Extract the [X, Y] coordinate from the center of the cell holding the provided text.  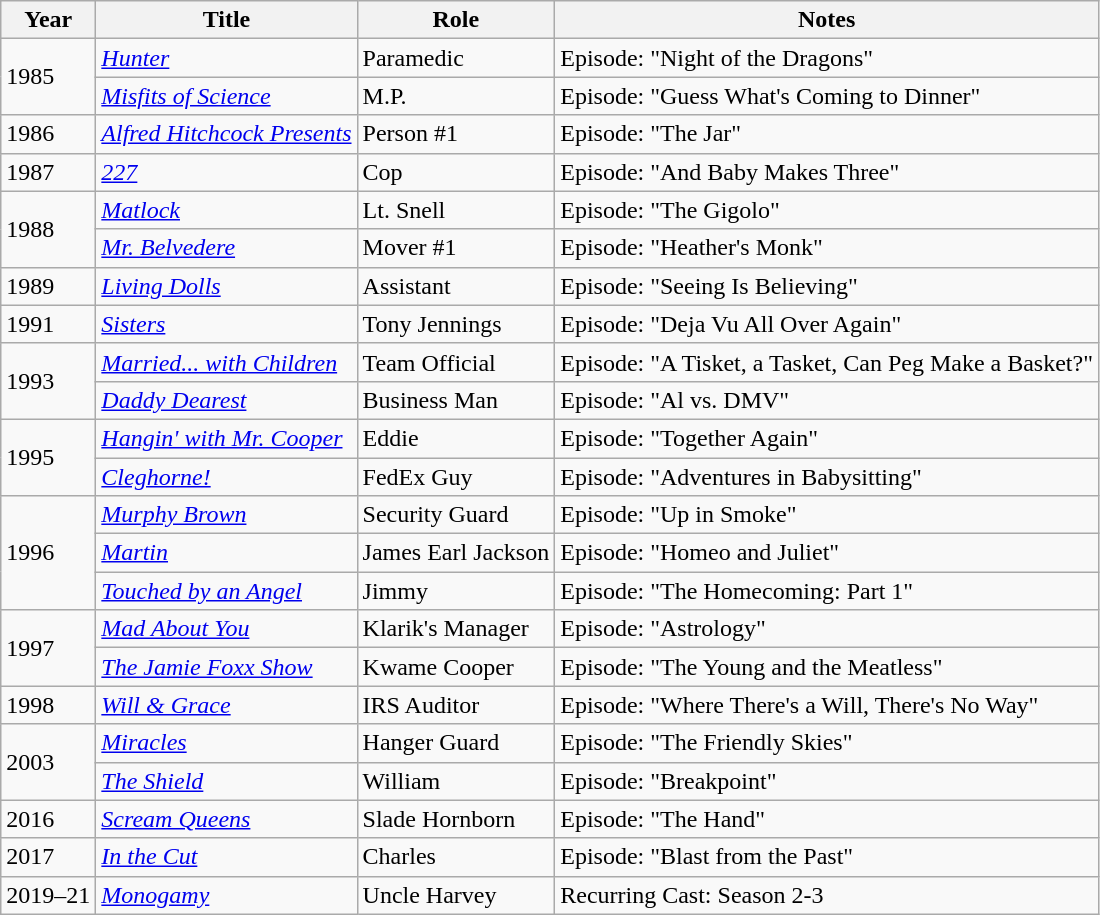
Hangin' with Mr. Cooper [226, 438]
The Jamie Foxx Show [226, 667]
Jimmy [456, 591]
Business Man [456, 400]
Episode: "Deja Vu All Over Again" [827, 324]
Paramedic [456, 58]
Episode: "And Baby Makes Three" [827, 172]
Scream Queens [226, 819]
Touched by an Angel [226, 591]
1993 [48, 381]
Monogamy [226, 895]
James Earl Jackson [456, 553]
FedEx Guy [456, 477]
Lt. Snell [456, 210]
Cleghorne! [226, 477]
Episode: "The Hand" [827, 819]
Martin [226, 553]
227 [226, 172]
Episode: "Blast from the Past" [827, 857]
Tony Jennings [456, 324]
Episode: "A Tisket, a Tasket, Can Peg Make a Basket?" [827, 362]
IRS Auditor [456, 705]
Episode: "Seeing Is Believing" [827, 286]
Daddy Dearest [226, 400]
Episode: "Night of the Dragons" [827, 58]
Murphy Brown [226, 515]
Episode: "The Jar" [827, 134]
1998 [48, 705]
Episode: "Astrology" [827, 629]
M.P. [456, 96]
1996 [48, 553]
Slade Hornborn [456, 819]
1987 [48, 172]
Episode: "Al vs. DMV" [827, 400]
Title [226, 20]
In the Cut [226, 857]
Episode: "The Young and the Meatless" [827, 667]
Assistant [456, 286]
Security Guard [456, 515]
Mr. Belvedere [226, 248]
The Shield [226, 781]
Matlock [226, 210]
2003 [48, 762]
Episode: "The Gigolo" [827, 210]
Will & Grace [226, 705]
Misfits of Science [226, 96]
Episode: "Where There's a Will, There's No Way" [827, 705]
2016 [48, 819]
Episode: "Homeo and Juliet" [827, 553]
Episode: "Together Again" [827, 438]
Eddie [456, 438]
Living Dolls [226, 286]
Role [456, 20]
2017 [48, 857]
Kwame Cooper [456, 667]
Hunter [226, 58]
Episode: "The Friendly Skies" [827, 743]
1985 [48, 77]
1995 [48, 457]
Notes [827, 20]
Episode: "Guess What's Coming to Dinner" [827, 96]
Episode: "Breakpoint" [827, 781]
William [456, 781]
Sisters [226, 324]
2019–21 [48, 895]
Mover #1 [456, 248]
Uncle Harvey [456, 895]
Episode: "Heather's Monk" [827, 248]
Team Official [456, 362]
Mad About You [226, 629]
1997 [48, 648]
Alfred Hitchcock Presents [226, 134]
1991 [48, 324]
Cop [456, 172]
Year [48, 20]
1988 [48, 229]
Recurring Cast: Season 2-3 [827, 895]
Klarik's Manager [456, 629]
Married... with Children [226, 362]
Episode: "Up in Smoke" [827, 515]
1986 [48, 134]
Charles [456, 857]
Hanger Guard [456, 743]
Episode: "The Homecoming: Part 1" [827, 591]
Episode: "Adventures in Babysitting" [827, 477]
Person #1 [456, 134]
1989 [48, 286]
Miracles [226, 743]
